Search for the cell housing the specified text and yield its [x, y] center coordinate. 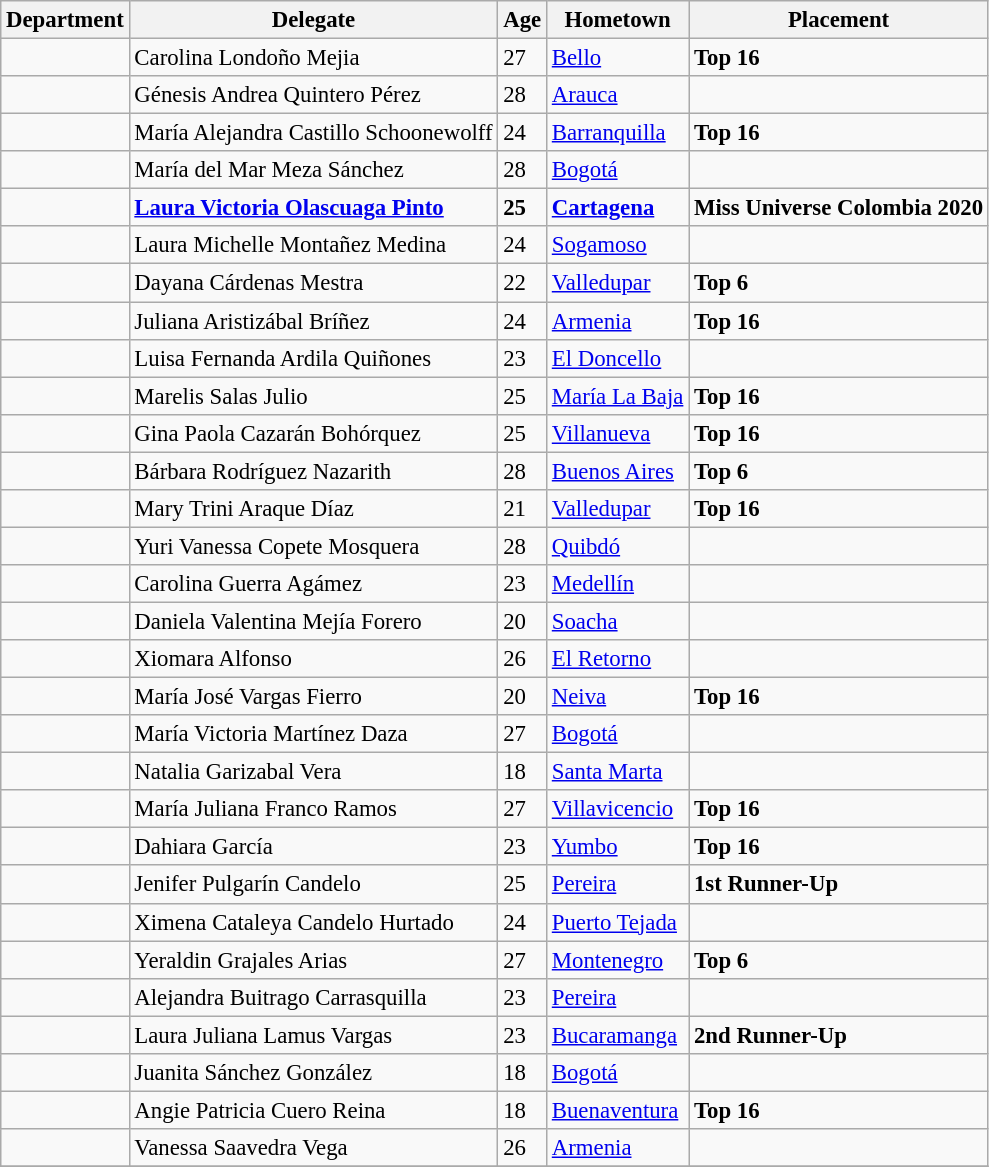
Laura Michelle Montañez Medina [314, 245]
María Alejandra Castillo Schoonewolff [314, 133]
Age [522, 20]
Juliana Aristizábal Bríñez [314, 321]
María La Baja [617, 396]
Miss Universe Colombia 2020 [839, 208]
Vanessa Saavedra Vega [314, 1148]
Soacha [617, 621]
Yumbo [617, 847]
Génesis Andrea Quintero Pérez [314, 95]
Carolina Londoño Mejia [314, 58]
Juanita Sánchez González [314, 1073]
Department [65, 20]
21 [522, 509]
Luisa Fernanda Ardila Quiñones [314, 358]
Hometown [617, 20]
Bucaramanga [617, 1035]
Villavicencio [617, 809]
Bárbara Rodríguez Nazarith [314, 471]
Marelis Salas Julio [314, 396]
Buenaventura [617, 1110]
María José Vargas Fierro [314, 697]
Dayana Cárdenas Mestra [314, 283]
Puerto Tejada [617, 922]
María Victoria Martínez Daza [314, 734]
Yeraldin Grajales Arias [314, 960]
Laura Victoria Olascuaga Pinto [314, 208]
Montenegro [617, 960]
Dahiara García [314, 847]
Bello [617, 58]
Sogamoso [617, 245]
El Retorno [617, 659]
Xiomara Alfonso [314, 659]
María del Mar Meza Sánchez [314, 170]
Alejandra Buitrago Carrasquilla [314, 997]
Medellín [617, 584]
Neiva [617, 697]
1st Runner-Up [839, 885]
Mary Trini Araque Díaz [314, 509]
2nd Runner-Up [839, 1035]
Ximena Cataleya Candelo Hurtado [314, 922]
Arauca [617, 95]
Buenos Aires [617, 471]
Santa Marta [617, 772]
Laura Juliana Lamus Vargas [314, 1035]
María Juliana Franco Ramos [314, 809]
Cartagena [617, 208]
Daniela Valentina Mejía Forero [314, 621]
Jenifer Pulgarín Candelo [314, 885]
Yuri Vanessa Copete Mosquera [314, 546]
Placement [839, 20]
Villanueva [617, 433]
Carolina Guerra Agámez [314, 584]
Barranquilla [617, 133]
El Doncello [617, 358]
Quibdó [617, 546]
Natalia Garizabal Vera [314, 772]
22 [522, 283]
Angie Patricia Cuero Reina [314, 1110]
Delegate [314, 20]
Gina Paola Cazarán Bohórquez [314, 433]
